Capture the cell that displays the provided text and extract its (X, Y) central coordinate. 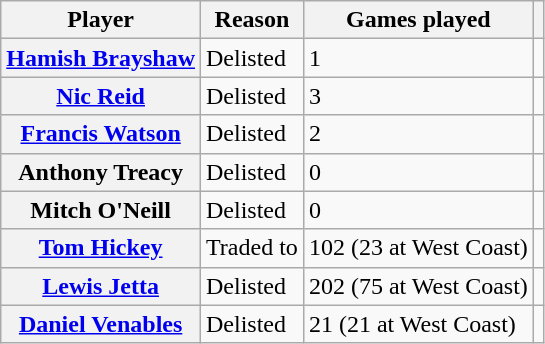
Mitch O'Neill (101, 210)
1 (418, 58)
Hamish Brayshaw (101, 58)
Anthony Treacy (101, 172)
202 (75 at West Coast) (418, 286)
21 (21 at West Coast) (418, 324)
Games played (418, 20)
Nic Reid (101, 96)
Player (101, 20)
Lewis Jetta (101, 286)
Traded to (252, 248)
Francis Watson (101, 134)
3 (418, 96)
102 (23 at West Coast) (418, 248)
2 (418, 134)
Daniel Venables (101, 324)
Tom Hickey (101, 248)
Reason (252, 20)
